Capture the cell that displays the provided text and extract its (X, Y) central coordinate. 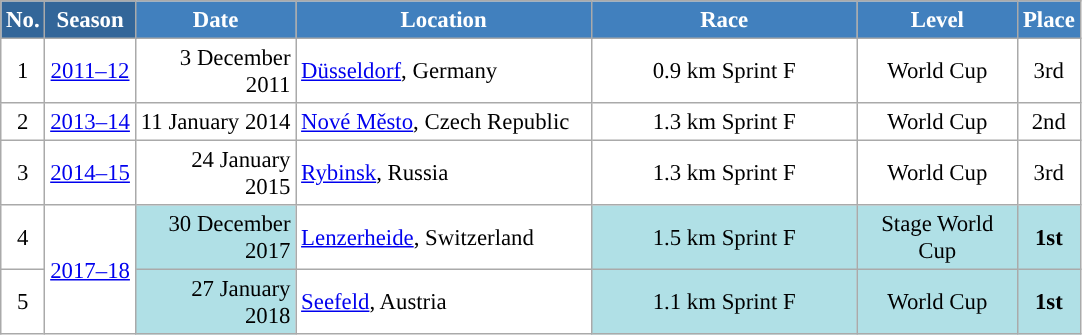
Rybinsk, Russia (444, 174)
30 December 2017 (216, 238)
Stage World Cup (938, 238)
Seefeld, Austria (444, 302)
2011–12 (90, 72)
2nd (1049, 122)
3 (23, 174)
Season (90, 20)
11 January 2014 (216, 122)
2013–14 (90, 122)
Level (938, 20)
Düsseldorf, Germany (444, 72)
Race (724, 20)
3 December 2011 (216, 72)
Place (1049, 20)
No. (23, 20)
2 (23, 122)
2017–18 (90, 270)
4 (23, 238)
Date (216, 20)
0.9 km Sprint F (724, 72)
1.1 km Sprint F (724, 302)
Location (444, 20)
27 January 2018 (216, 302)
Nové Město, Czech Republic (444, 122)
1.5 km Sprint F (724, 238)
1 (23, 72)
24 January 2015 (216, 174)
2014–15 (90, 174)
Lenzerheide, Switzerland (444, 238)
5 (23, 302)
